Extract the (x, y) coordinate from the center of the cell holding the provided text.  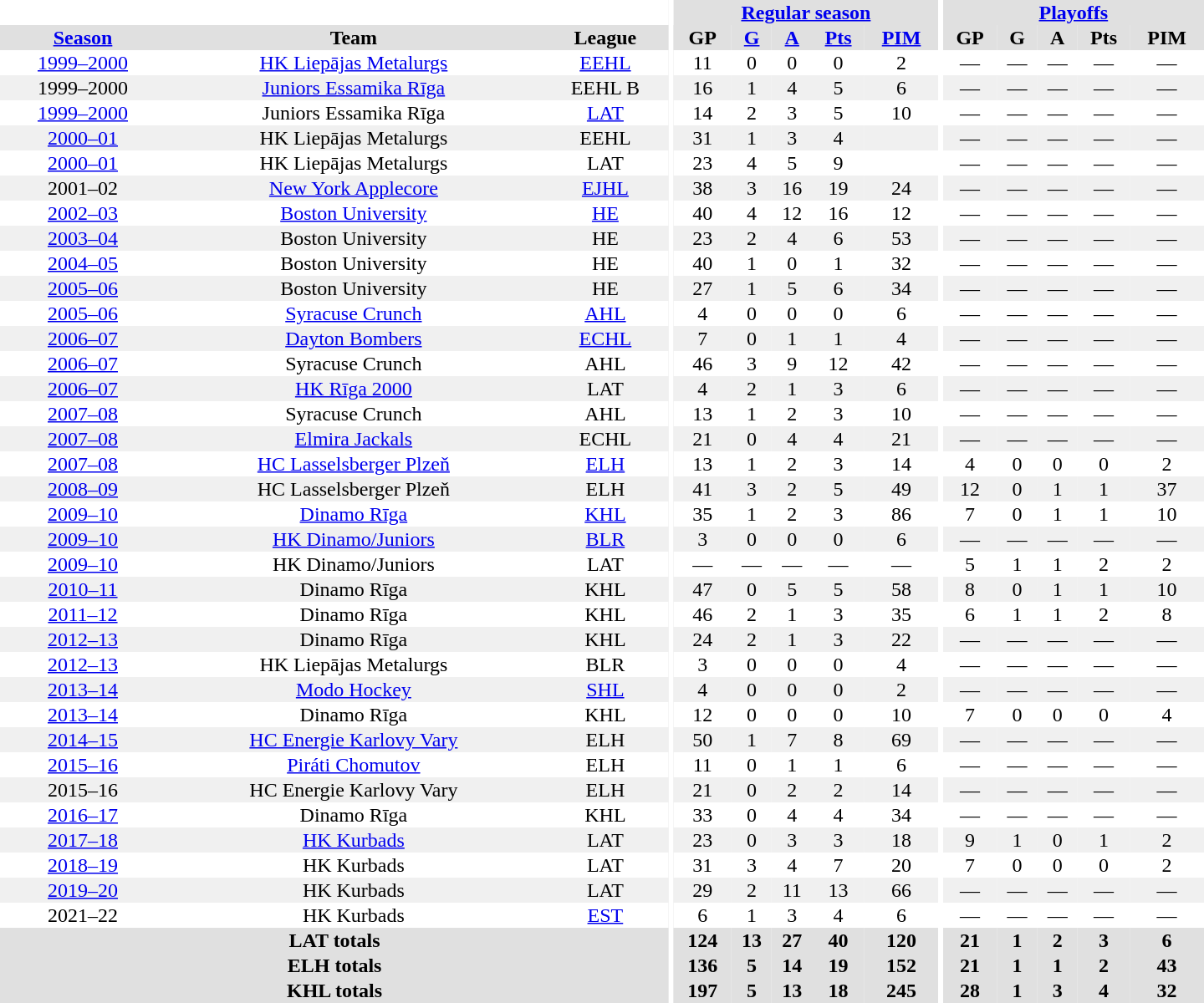
SHL (605, 690)
42 (901, 364)
49 (901, 489)
Playoffs (1074, 13)
2019–20 (83, 890)
38 (702, 188)
Season (83, 38)
2003–04 (83, 238)
66 (901, 890)
Dayton Bombers (354, 339)
EST (605, 915)
LAT totals (334, 940)
120 (901, 940)
KHL totals (334, 990)
152 (901, 965)
Team (354, 38)
33 (702, 815)
22 (901, 639)
2011–12 (83, 614)
2014–15 (83, 740)
197 (702, 990)
2016–17 (83, 815)
2001–02 (83, 188)
43 (1167, 965)
29 (702, 890)
124 (702, 940)
Regular season (806, 13)
EJHL (605, 188)
Piráti Chomutov (354, 765)
47 (702, 589)
2017–18 (83, 840)
League (605, 38)
Elmira Jackals (354, 439)
53 (901, 238)
2010–11 (83, 589)
50 (702, 740)
2002–03 (83, 213)
37 (1167, 489)
58 (901, 589)
Modo Hockey (354, 690)
2008–09 (83, 489)
69 (901, 740)
28 (970, 990)
HK Rīga 2000 (354, 389)
245 (901, 990)
2021–22 (83, 915)
20 (901, 865)
ELH totals (334, 965)
2004–05 (83, 263)
41 (702, 489)
2018–19 (83, 865)
136 (702, 965)
EEHL B (605, 88)
86 (901, 514)
New York Applecore (354, 188)
